Identify which cell holds the provided text, then report its [X, Y] central coordinate. 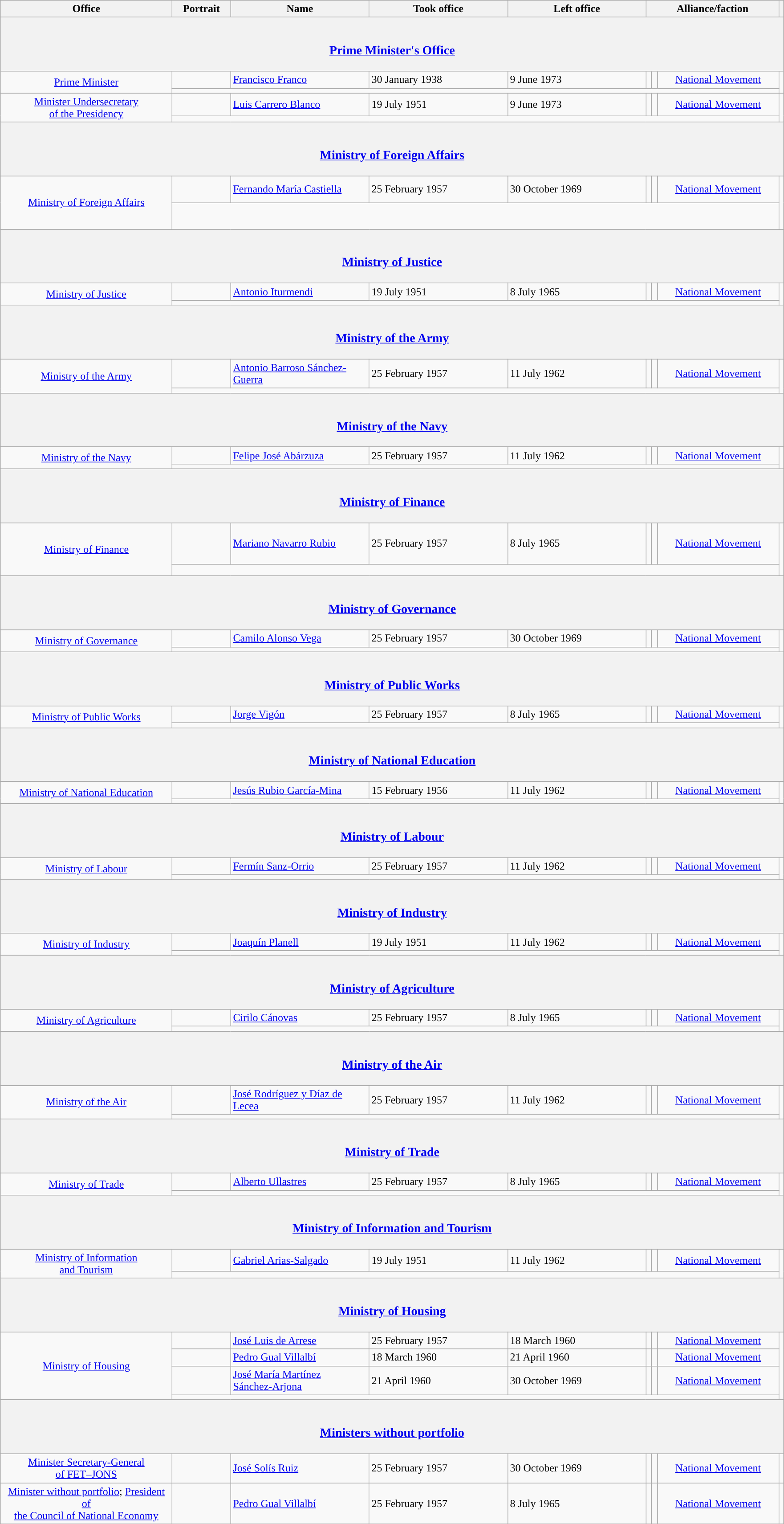
Office [86, 9]
Ministry of Informationand Tourism [86, 1263]
Antonio Iturmendi [300, 292]
José Luis de Arrese [300, 1340]
Luis Carrero Blanco [300, 104]
Francisco Franco [300, 80]
Jorge Vigón [300, 714]
30 January 1938 [438, 80]
Felipe José Abárzuza [300, 455]
Alliance/faction [712, 9]
Fernando María Castiella [300, 189]
Joaquín Planell [300, 942]
José María MartínezSánchez-Arjona [300, 1380]
Mariano Navarro Rubio [300, 543]
Left office [577, 9]
Minister Secretary-Generalof FET–JONS [86, 1468]
Camilo Alonso Vega [300, 638]
Fermín Sanz-Orrio [300, 866]
Cirilo Cánovas [300, 1018]
Gabriel Arias-Salgado [300, 1260]
José Rodríguez y Díaz de Lecea [300, 1099]
Minister without portfolio; President ofthe Council of National Economy [86, 1504]
Ministers without portfolio [392, 1426]
José Solís Ruiz [300, 1468]
15 February 1956 [438, 790]
Alberto Ullastres [300, 1181]
Prime Minister's Office [392, 45]
Prime Minister [86, 82]
Ministry of Information and Tourism [392, 1222]
Portrait [201, 9]
Jesús Rubio García-Mina [300, 790]
Antonio Barroso Sánchez-Guerra [300, 373]
Name [300, 9]
Took office [438, 9]
Minister Undersecretaryof the Presidency [86, 108]
